Locate the cell with the specified text and output its (X, Y) center coordinate. 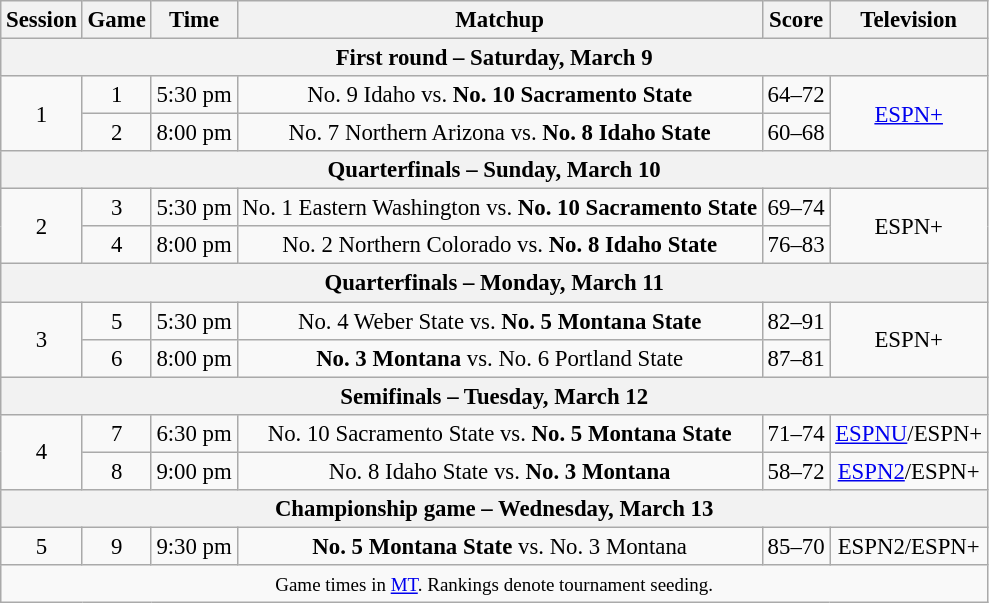
Semifinals – Tuesday, March 12 (494, 396)
Quarterfinals – Sunday, March 10 (494, 170)
58–72 (796, 471)
76–83 (796, 245)
Matchup (500, 20)
No. 9 Idaho vs. No. 10 Sacramento State (500, 95)
Championship game – Wednesday, March 13 (494, 509)
9:30 pm (194, 546)
69–74 (796, 208)
64–72 (796, 95)
60–68 (796, 133)
Time (194, 20)
Quarterfinals – Monday, March 11 (494, 283)
85–70 (796, 546)
82–91 (796, 321)
Game (116, 20)
9 (116, 546)
71–74 (796, 433)
No. 1 Eastern Washington vs. No. 10 Sacramento State (500, 208)
7 (116, 433)
Television (909, 20)
No. 3 Montana vs. No. 6 Portland State (500, 358)
9:00 pm (194, 471)
No. 2 Northern Colorado vs. No. 8 Idaho State (500, 245)
Score (796, 20)
No. 5 Montana State vs. No. 3 Montana (500, 546)
Session (42, 20)
No. 8 Idaho State vs. No. 3 Montana (500, 471)
6 (116, 358)
8 (116, 471)
6:30 pm (194, 433)
No. 4 Weber State vs. No. 5 Montana State (500, 321)
87–81 (796, 358)
Game times in MT. Rankings denote tournament seeding. (494, 584)
No. 7 Northern Arizona vs. No. 8 Idaho State (500, 133)
ESPNU/ESPN+ (909, 433)
No. 10 Sacramento State vs. No. 5 Montana State (500, 433)
First round – Saturday, March 9 (494, 58)
